Detect which cell encompasses the target text, then output its (x, y) center coordinate. 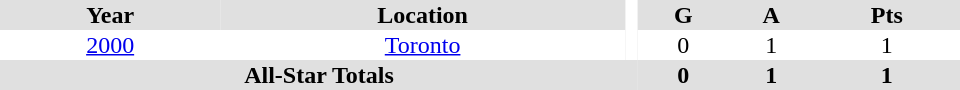
2000 (110, 45)
G (684, 15)
Pts (887, 15)
Location (422, 15)
Year (110, 15)
All-Star Totals (319, 75)
A (772, 15)
Toronto (422, 45)
